Extract the (x, y) coordinate from the center of the cell holding the provided text.  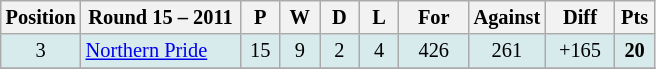
Round 15 – 2011 (161, 17)
For (434, 17)
261 (508, 51)
Against (508, 17)
4 (379, 51)
W (300, 17)
20 (635, 51)
2 (340, 51)
Pts (635, 17)
Northern Pride (161, 51)
L (379, 17)
426 (434, 51)
15 (260, 51)
Diff (580, 17)
Position (41, 17)
P (260, 17)
D (340, 17)
+165 (580, 51)
3 (41, 51)
9 (300, 51)
